Pinpoint the cell where the given text exists, returning its (x, y) midpoint coordinate. 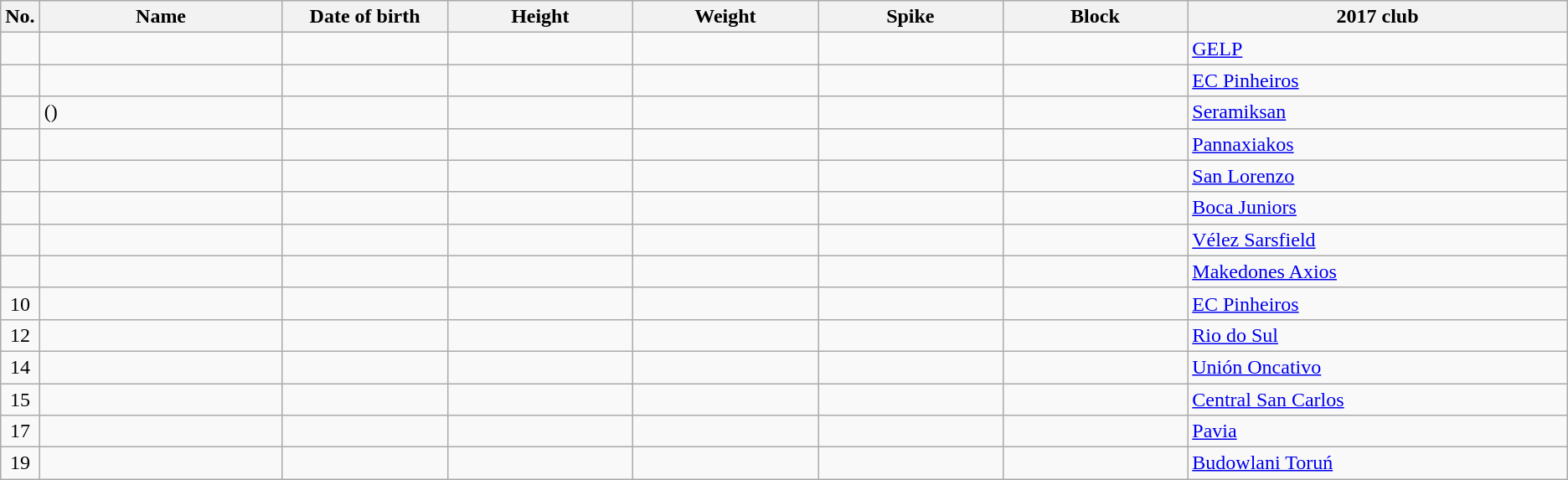
Weight (725, 17)
() (161, 112)
Spike (911, 17)
14 (20, 367)
San Lorenzo (1377, 176)
GELP (1377, 49)
No. (20, 17)
Block (1096, 17)
Height (539, 17)
19 (20, 463)
Unión Oncativo (1377, 367)
Boca Juniors (1377, 208)
Pavia (1377, 431)
Vélez Sarsfield (1377, 240)
10 (20, 303)
2017 club (1377, 17)
17 (20, 431)
Name (161, 17)
Budowlani Toruń (1377, 463)
Seramiksan (1377, 112)
Central San Carlos (1377, 400)
15 (20, 400)
Date of birth (365, 17)
Rio do Sul (1377, 335)
12 (20, 335)
Makedones Axios (1377, 271)
Pannaxiakos (1377, 144)
